Search for the cell housing the specified text and yield its [X, Y] center coordinate. 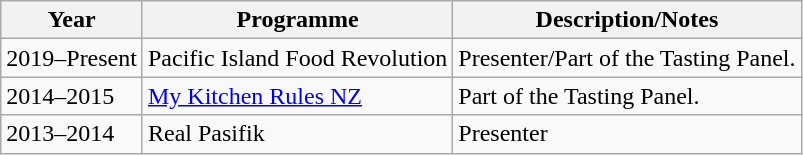
Presenter/Part of the Tasting Panel. [627, 58]
My Kitchen Rules NZ [297, 96]
Presenter [627, 134]
Year [72, 20]
Part of the Tasting Panel. [627, 96]
2014–2015 [72, 96]
Description/Notes [627, 20]
Real Pasifik [297, 134]
2019–Present [72, 58]
Pacific Island Food Revolution [297, 58]
2013–2014 [72, 134]
Programme [297, 20]
